Extract the (x, y) coordinate from the center of the cell holding the provided text.  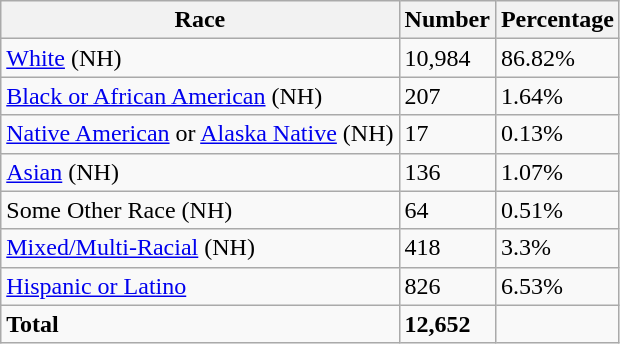
Asian (NH) (200, 172)
12,652 (447, 324)
3.3% (557, 248)
Hispanic or Latino (200, 286)
207 (447, 96)
Total (200, 324)
136 (447, 172)
10,984 (447, 58)
1.64% (557, 96)
1.07% (557, 172)
0.13% (557, 134)
17 (447, 134)
Black or African American (NH) (200, 96)
Race (200, 20)
Mixed/Multi-Racial (NH) (200, 248)
826 (447, 286)
64 (447, 210)
0.51% (557, 210)
Percentage (557, 20)
418 (447, 248)
Native American or Alaska Native (NH) (200, 134)
White (NH) (200, 58)
Number (447, 20)
86.82% (557, 58)
6.53% (557, 286)
Some Other Race (NH) (200, 210)
